Output the [X, Y] coordinate of the center of the cell containing the given text.  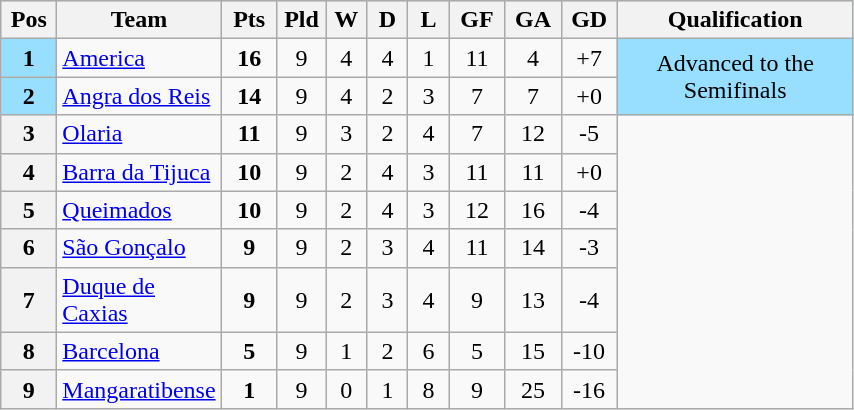
25 [533, 389]
13 [533, 300]
Barra da Tijuca [139, 172]
Angra dos Reis [139, 96]
São Gonçalo [139, 248]
+7 [589, 58]
-5 [589, 134]
Advanced to the Semifinals [735, 77]
D [388, 20]
Pld [302, 20]
-16 [589, 389]
Pos [29, 20]
Pts [249, 20]
L [428, 20]
Barcelona [139, 351]
W [346, 20]
Duque de Caxias [139, 300]
GA [533, 20]
-10 [589, 351]
Qualification [735, 20]
Olaria [139, 134]
America [139, 58]
Team [139, 20]
Queimados [139, 210]
15 [533, 351]
0 [346, 389]
-3 [589, 248]
GF [477, 20]
GD [589, 20]
Mangaratibense [139, 389]
